Search for the cell housing the specified text and yield its (x, y) center coordinate. 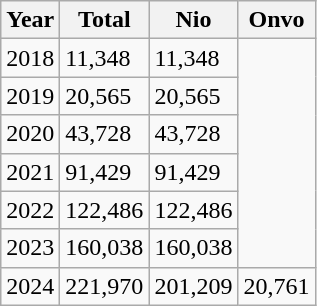
Onvo (276, 20)
2023 (30, 248)
221,970 (104, 286)
2018 (30, 58)
Total (104, 20)
2021 (30, 172)
201,209 (194, 286)
2020 (30, 134)
2024 (30, 286)
2022 (30, 210)
20,761 (276, 286)
Year (30, 20)
2019 (30, 96)
Nio (194, 20)
